For the text-containing cell, return its midpoint in [x, y] coordinate format. 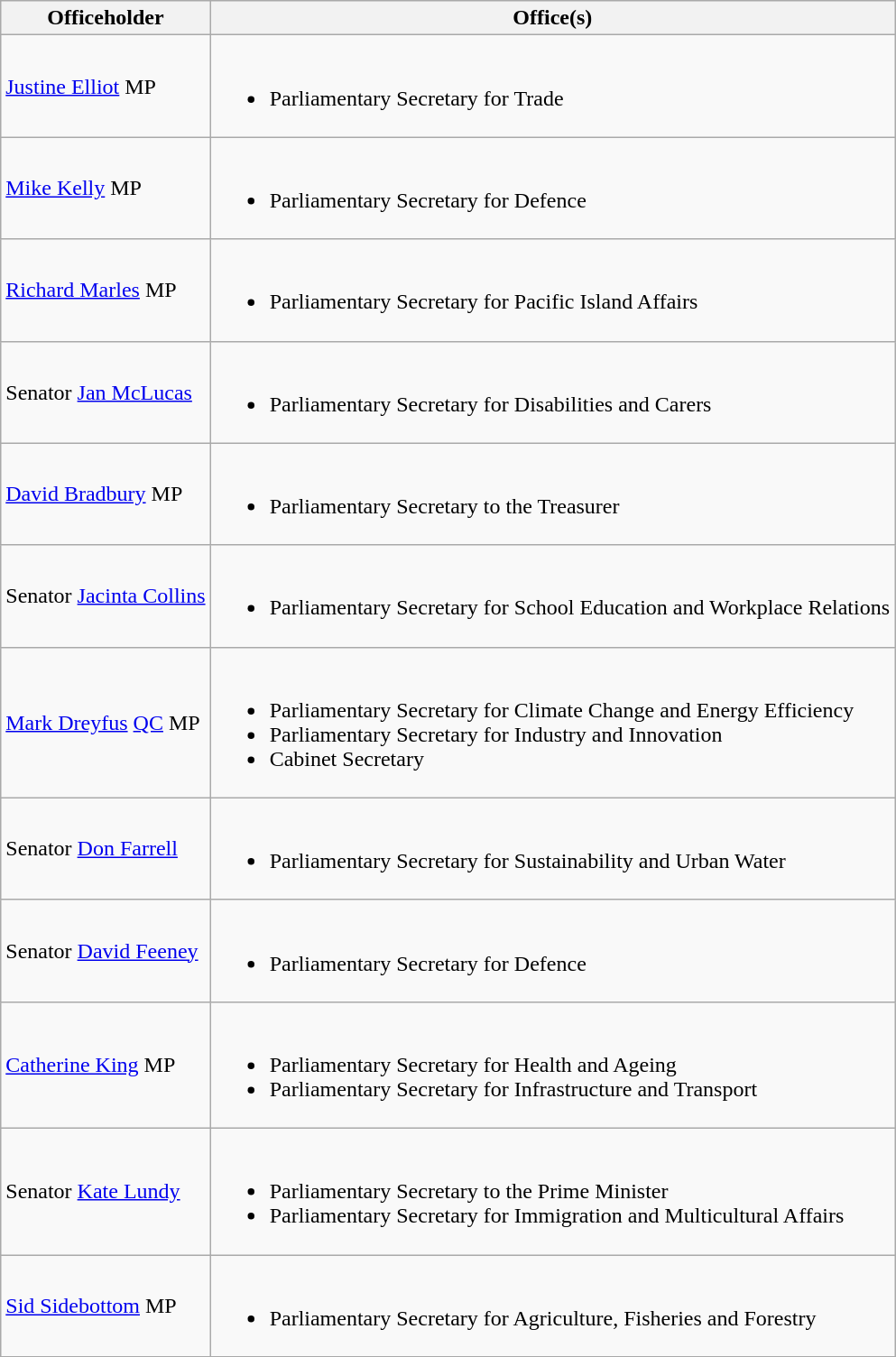
Mark Dreyfus QC MP [106, 722]
Catherine King MP [106, 1065]
Mike Kelly MP [106, 188]
Justine Elliot MP [106, 87]
Parliamentary Secretary for Health and AgeingParliamentary Secretary for Infrastructure and Transport [552, 1065]
Senator David Feeney [106, 951]
Parliamentary Secretary for Sustainability and Urban Water [552, 848]
Richard Marles MP [106, 291]
David Bradbury MP [106, 494]
Parliamentary Secretary for Trade [552, 87]
Senator Kate Lundy [106, 1191]
Parliamentary Secretary for Pacific Island Affairs [552, 291]
Senator Jan McLucas [106, 392]
Senator Don Farrell [106, 848]
Parliamentary Secretary to the Treasurer [552, 494]
Parliamentary Secretary for School Education and Workplace Relations [552, 595]
Parliamentary Secretary for Climate Change and Energy EfficiencyParliamentary Secretary for Industry and InnovationCabinet Secretary [552, 722]
Parliamentary Secretary to the Prime MinisterParliamentary Secretary for Immigration and Multicultural Affairs [552, 1191]
Parliamentary Secretary for Agriculture, Fisheries and Forestry [552, 1305]
Sid Sidebottom MP [106, 1305]
Officeholder [106, 18]
Senator Jacinta Collins [106, 595]
Parliamentary Secretary for Disabilities and Carers [552, 392]
Office(s) [552, 18]
